Scan for the cell matching the given text and deliver its [X, Y] coordinate at center. 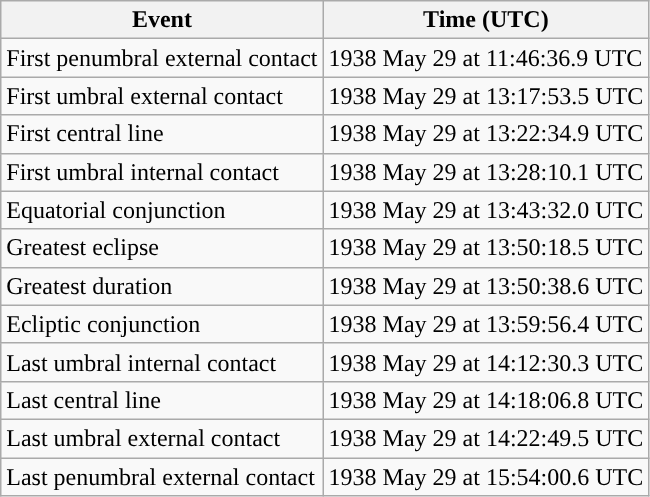
First penumbral external contact [162, 58]
Time (UTC) [486, 20]
1938 May 29 at 13:50:18.5 UTC [486, 248]
1938 May 29 at 13:22:34.9 UTC [486, 134]
1938 May 29 at 11:46:36.9 UTC [486, 58]
Equatorial conjunction [162, 210]
1938 May 29 at 14:22:49.5 UTC [486, 438]
1938 May 29 at 13:28:10.1 UTC [486, 172]
Event [162, 20]
Greatest duration [162, 286]
1938 May 29 at 14:18:06.8 UTC [486, 400]
1938 May 29 at 13:50:38.6 UTC [486, 286]
First umbral external contact [162, 96]
1938 May 29 at 13:59:56.4 UTC [486, 324]
First umbral internal contact [162, 172]
Last penumbral external contact [162, 477]
Last umbral external contact [162, 438]
1938 May 29 at 13:17:53.5 UTC [486, 96]
Last central line [162, 400]
1938 May 29 at 14:12:30.3 UTC [486, 362]
Last umbral internal contact [162, 362]
Ecliptic conjunction [162, 324]
1938 May 29 at 13:43:32.0 UTC [486, 210]
Greatest eclipse [162, 248]
1938 May 29 at 15:54:00.6 UTC [486, 477]
First central line [162, 134]
